Return (x, y) of the center of cell containing provided text 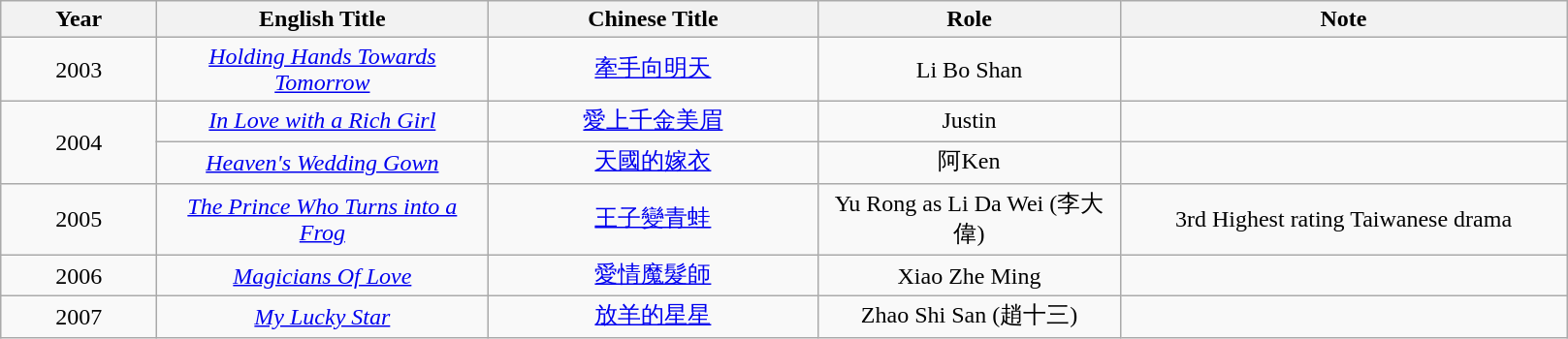
Year (80, 19)
王子變青蛙 (654, 219)
Magicians Of Love (322, 275)
2006 (80, 275)
Note (1344, 19)
My Lucky Star (322, 318)
3rd Highest rating Taiwanese drama (1344, 219)
The Prince Who Turns into a Frog (322, 219)
牽手向明天 (654, 70)
2004 (80, 141)
2003 (80, 70)
Holding Hands Towards Tomorrow (322, 70)
English Title (322, 19)
阿Ken (970, 163)
愛上千金美眉 (654, 122)
天國的嫁衣 (654, 163)
2005 (80, 219)
放羊的星星 (654, 318)
2007 (80, 318)
In Love with a Rich Girl (322, 122)
Justin (970, 122)
Li Bo Shan (970, 70)
Chinese Title (654, 19)
Xiao Zhe Ming (970, 275)
愛情魔髮師 (654, 275)
Zhao Shi San (趙十三) (970, 318)
Yu Rong as Li Da Wei (李大偉) (970, 219)
Role (970, 19)
Heaven's Wedding Gown (322, 163)
